Locate the cell with the specified text and output its [x, y] center coordinate. 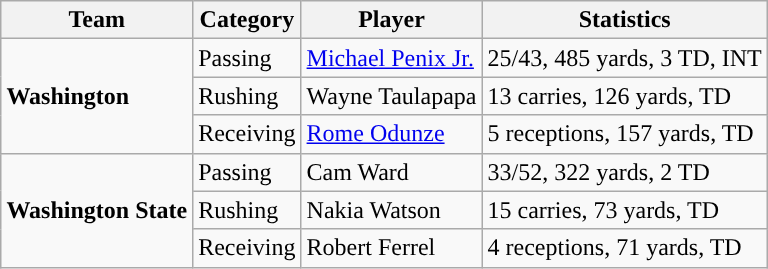
Washington State [97, 210]
5 receptions, 157 yards, TD [624, 134]
33/52, 322 yards, 2 TD [624, 172]
13 carries, 126 yards, TD [624, 96]
Wayne Taulapapa [392, 96]
Nakia Watson [392, 210]
Category [247, 20]
Michael Penix Jr. [392, 58]
Team [97, 20]
Washington [97, 96]
4 receptions, 71 yards, TD [624, 248]
15 carries, 73 yards, TD [624, 210]
Player [392, 20]
Robert Ferrel [392, 248]
Rome Odunze [392, 134]
Cam Ward [392, 172]
25/43, 485 yards, 3 TD, INT [624, 58]
Statistics [624, 20]
